Find where the given text appears and provide that cell's center as (X, Y) coordinate. 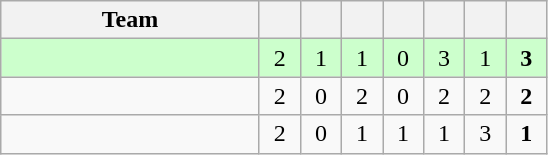
Team (130, 20)
